Capture the cell that displays the provided text and extract its [X, Y] central coordinate. 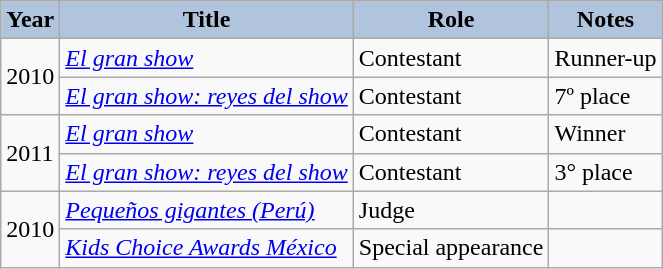
Title [206, 20]
Pequeños gigantes (Perú) [206, 210]
Runner-up [606, 58]
Notes [606, 20]
Kids Choice Awards México [206, 248]
2011 [30, 153]
Winner [606, 134]
Judge [451, 210]
7º place [606, 96]
3° place [606, 172]
Role [451, 20]
Special appearance [451, 248]
Year [30, 20]
